Find where the given text appears and provide that cell's center as (X, Y) coordinate. 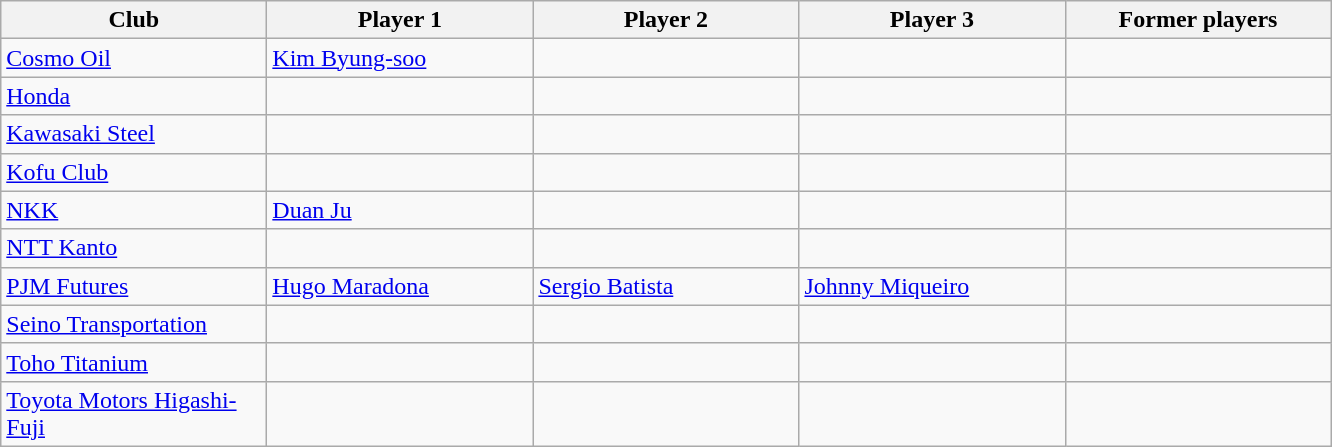
Kofu Club (134, 172)
Player 2 (666, 20)
Toho Titanium (134, 362)
Toyota Motors Higashi-Fuji (134, 414)
NTT Kanto (134, 248)
Cosmo Oil (134, 58)
Duan Ju (400, 210)
Sergio Batista (666, 286)
PJM Futures (134, 286)
Kawasaki Steel (134, 134)
Seino Transportation (134, 324)
NKK (134, 210)
Honda (134, 96)
Hugo Maradona (400, 286)
Kim Byung-soo (400, 58)
Club (134, 20)
Johnny Miqueiro (932, 286)
Former players (1198, 20)
Player 3 (932, 20)
Player 1 (400, 20)
